Output the (x, y) coordinate of the center of the cell containing the given text.  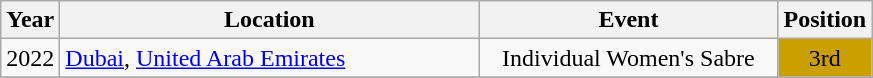
3rd (825, 58)
Event (628, 20)
Year (30, 20)
Position (825, 20)
Individual Women's Sabre (628, 58)
Dubai, United Arab Emirates (270, 58)
2022 (30, 58)
Location (270, 20)
